Find where the given text appears and provide that cell's center as (x, y) coordinate. 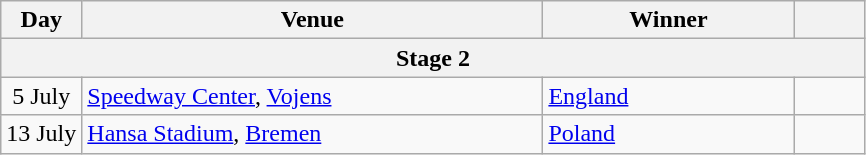
Hansa Stadium, Bremen (312, 134)
Day (42, 20)
Stage 2 (433, 58)
5 July (42, 96)
England (668, 96)
Speedway Center, Vojens (312, 96)
Poland (668, 134)
13 July (42, 134)
Winner (668, 20)
Venue (312, 20)
